Return [x, y] of the center of cell containing provided text 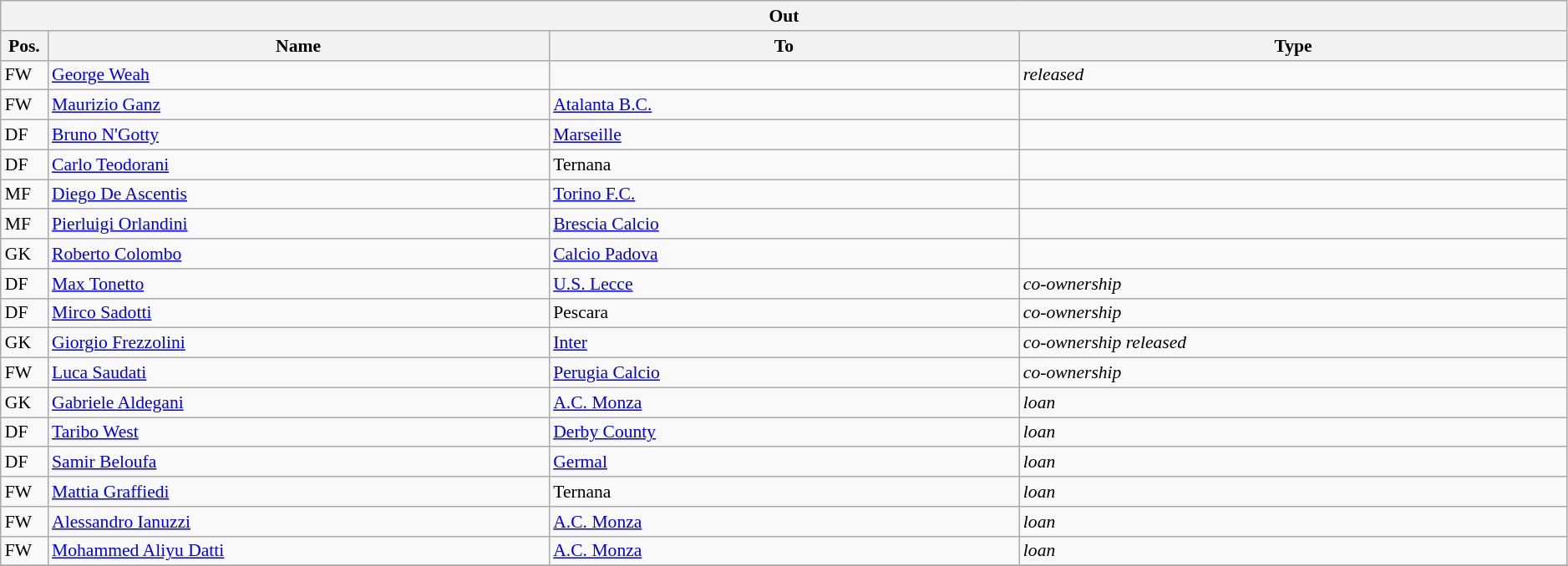
Out [784, 16]
Atalanta B.C. [784, 105]
Mirco Sadotti [298, 313]
Maurizio Ganz [298, 105]
Roberto Colombo [298, 254]
Alessandro Ianuzzi [298, 522]
released [1293, 75]
Type [1293, 46]
U.S. Lecce [784, 284]
Diego De Ascentis [298, 195]
Pos. [24, 46]
Marseille [784, 135]
Carlo Teodorani [298, 164]
Inter [784, 343]
Pescara [784, 313]
Luca Saudati [298, 373]
Pierluigi Orlandini [298, 225]
George Weah [298, 75]
Gabriele Aldegani [298, 402]
Name [298, 46]
Torino F.C. [784, 195]
Perugia Calcio [784, 373]
Calcio Padova [784, 254]
To [784, 46]
Brescia Calcio [784, 225]
Giorgio Frezzolini [298, 343]
Max Tonetto [298, 284]
Mohammed Aliyu Datti [298, 551]
Samir Beloufa [298, 462]
Mattia Graffiedi [298, 492]
Taribo West [298, 432]
co-ownership released [1293, 343]
Derby County [784, 432]
Bruno N'Gotty [298, 135]
Germal [784, 462]
